Return [X, Y] of the center of cell containing provided text 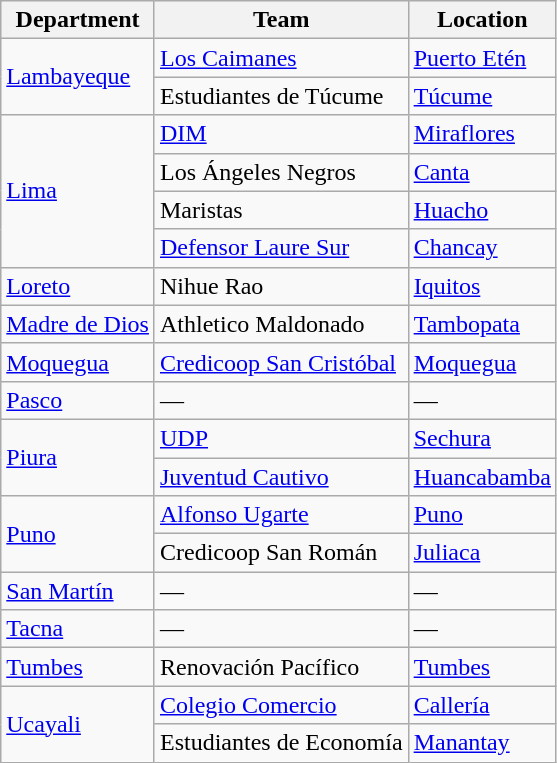
UDP [281, 438]
Credicoop San Cristóbal [281, 362]
Location [482, 20]
Loreto [78, 286]
Alfonso Ugarte [281, 515]
Puerto Etén [482, 58]
Athletico Maldonado [281, 324]
Iquitos [482, 286]
Canta [482, 172]
Defensor Laure Sur [281, 248]
Lima [78, 191]
Los Ángeles Negros [281, 172]
Credicoop San Román [281, 553]
Maristas [281, 210]
Juventud Cautivo [281, 477]
Manantay [482, 743]
Renovación Pacífico [281, 667]
Chancay [482, 248]
Sechura [482, 438]
Huacho [482, 210]
Juliaca [482, 553]
Estudiantes de Economía [281, 743]
DIM [281, 134]
San Martín [78, 591]
Tambopata [482, 324]
Pasco [78, 400]
Piura [78, 457]
Miraflores [482, 134]
Túcume [482, 96]
Los Caimanes [281, 58]
Department [78, 20]
Madre de Dios [78, 324]
Lambayeque [78, 77]
Estudiantes de Túcume [281, 96]
Team [281, 20]
Ucayali [78, 724]
Callería [482, 705]
Tacna [78, 629]
Colegio Comercio [281, 705]
Nihue Rao [281, 286]
Huancabamba [482, 477]
